Identify which cell holds the provided text, then report its [x, y] central coordinate. 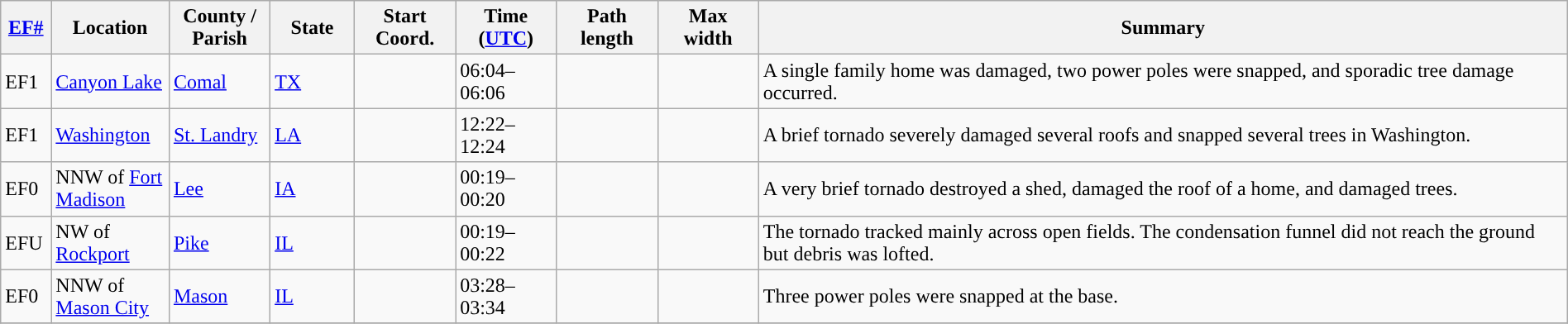
00:19–00:22 [506, 243]
EF# [26, 28]
Three power poles were snapped at the base. [1163, 296]
A brief tornado severely damaged several roofs and snapped several trees in Washington. [1163, 136]
NNW of Mason City [111, 296]
The tornado tracked mainly across open fields. The condensation funnel did not reach the ground but debris was lofted. [1163, 243]
Start Coord. [404, 28]
LA [313, 136]
EFU [26, 243]
03:28–03:34 [506, 296]
Comal [219, 81]
06:04–06:06 [506, 81]
A very brief tornado destroyed a shed, damaged the roof of a home, and damaged trees. [1163, 188]
Lee [219, 188]
NW of Rockport [111, 243]
IA [313, 188]
Mason [219, 296]
TX [313, 81]
NNW of Fort Madison [111, 188]
St. Landry [219, 136]
Max width [708, 28]
County / Parish [219, 28]
Washington [111, 136]
Path length [607, 28]
00:19–00:20 [506, 188]
Summary [1163, 28]
Canyon Lake [111, 81]
Location [111, 28]
Pike [219, 243]
A single family home was damaged, two power poles were snapped, and sporadic tree damage occurred. [1163, 81]
12:22–12:24 [506, 136]
Time (UTC) [506, 28]
State [313, 28]
